Find where the given text appears and provide that cell's center as [X, Y] coordinate. 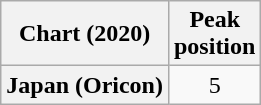
Chart (2020) [85, 34]
Peakposition [214, 34]
Japan (Oricon) [85, 85]
5 [214, 85]
